Return the [x, y] coordinate for the center point of the cell that contains the specified text.  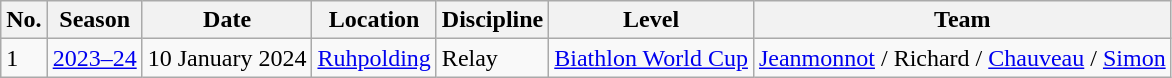
Ruhpolding [374, 58]
Biathlon World Cup [652, 58]
Team [962, 20]
1 [24, 58]
Date [227, 20]
No. [24, 20]
2023–24 [94, 58]
Relay [492, 58]
Location [374, 20]
Season [94, 20]
Level [652, 20]
10 January 2024 [227, 58]
Discipline [492, 20]
Jeanmonnot / Richard / Chauveau / Simon [962, 58]
